Provide the (X, Y) coordinate of the cell's center where the given text is located.  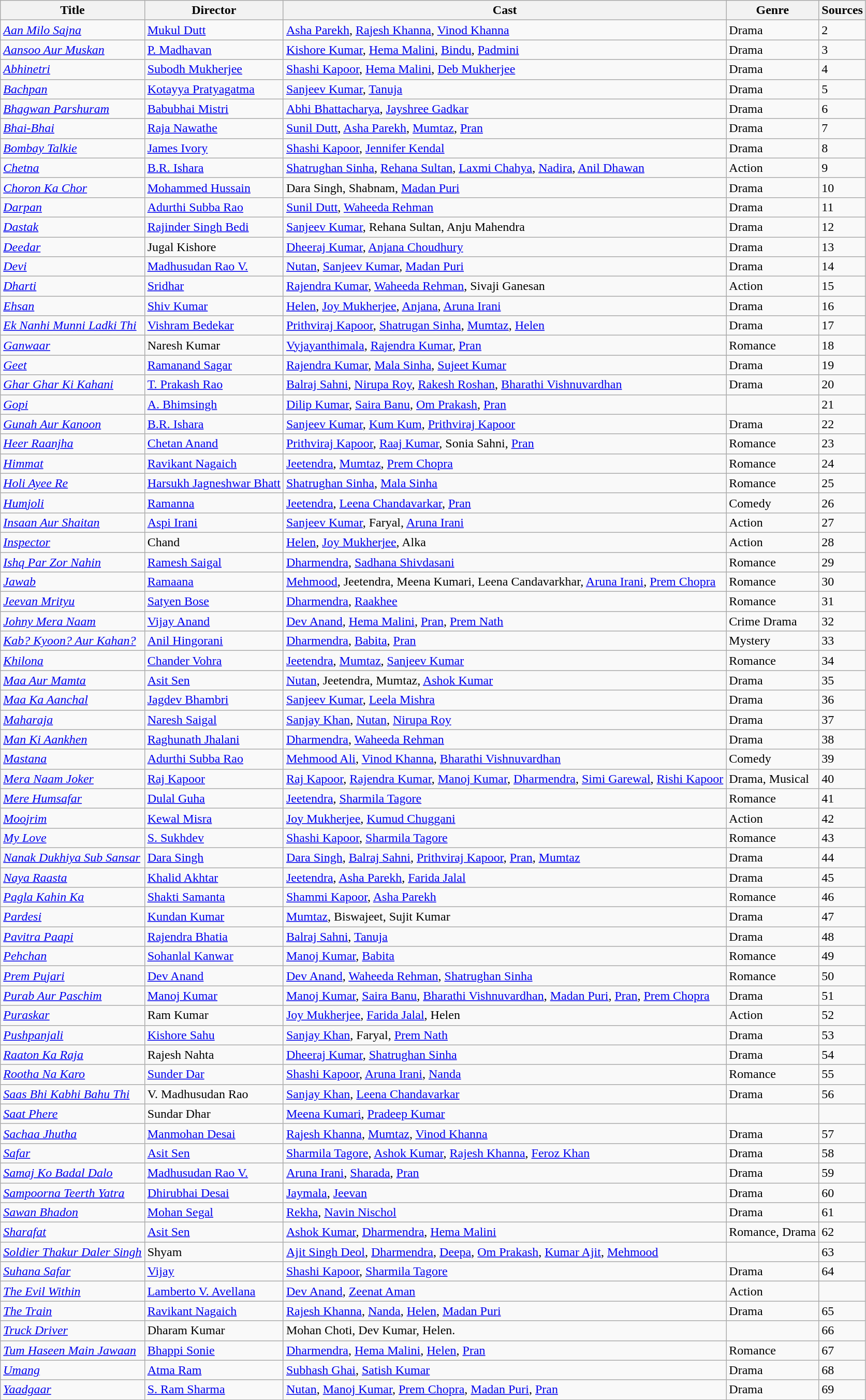
Mehmood, Jeetendra, Meena Kumari, Leena Candavarkhar, Aruna Irani, Prem Chopra (504, 582)
3 (843, 50)
10 (843, 187)
Dev Anand, Zeenat Aman (504, 1291)
Kishore Sahu (214, 1035)
15 (843, 286)
Ishq Par Zor Nahin (72, 562)
42 (843, 818)
Kundan Kumar (214, 917)
Shashi Kapoor, Aruna Irani, Nanda (504, 1074)
Gunah Aur Kanoon (72, 424)
Prithviraj Kapoor, Shatrugan Sinha, Mumtaz, Helen (504, 326)
Abhinetri (72, 69)
Johny Mera Naam (72, 621)
Naresh Kumar (214, 345)
Director (214, 10)
Darpan (72, 207)
Ehsan (72, 306)
Dara Singh, Balraj Sahni, Prithviraj Kapoor, Pran, Mumtaz (504, 857)
62 (843, 1232)
Soldier Thakur Daler Singh (72, 1252)
Ramaana (214, 582)
Chander Vohra (214, 661)
Vijay (214, 1272)
Sanjeev Kumar, Kum Kum, Prithviraj Kapoor (504, 424)
Sanjay Khan, Leena Chandavarkar (504, 1094)
Kishore Kumar, Hema Malini, Bindu, Padmini (504, 50)
53 (843, 1035)
Harsukh Jagneshwar Bhatt (214, 483)
Sunil Dutt, Waheeda Rehman (504, 207)
Helen, Joy Mukherjee, Alka (504, 542)
59 (843, 1173)
Dev Anand, Hema Malini, Pran, Prem Nath (504, 621)
Ek Nanhi Munni Ladki Thi (72, 326)
32 (843, 621)
Rajesh Nahta (214, 1055)
22 (843, 424)
28 (843, 542)
Dulal Guha (214, 798)
Nutan, Sanjeev Kumar, Madan Puri (504, 267)
34 (843, 661)
54 (843, 1055)
Nutan, Jeetendra, Mumtaz, Ashok Kumar (504, 680)
Sridhar (214, 286)
Jagdev Bhambri (214, 700)
Prithviraj Kapoor, Raaj Kumar, Sonia Sahni, Pran (504, 444)
25 (843, 483)
Purab Aur Paschim (72, 996)
Mukul Dutt (214, 30)
Manmohan Desai (214, 1133)
Ajit Singh Deol, Dharmendra, Deepa, Om Prakash, Kumar Ajit, Mehmood (504, 1252)
Manoj Kumar (214, 996)
14 (843, 267)
Mera Naam Joker (72, 779)
Anil Hingorani (214, 641)
Mastana (72, 759)
33 (843, 641)
8 (843, 148)
Joy Mukherjee, Kumud Chuggani (504, 818)
Mohan Choti, Dev Kumar, Helen. (504, 1331)
Pardesi (72, 917)
Jeetendra, Mumtaz, Prem Chopra (504, 463)
18 (843, 345)
Nutan, Manoj Kumar, Prem Chopra, Madan Puri, Pran (504, 1390)
Naresh Saigal (214, 720)
12 (843, 227)
40 (843, 779)
Jeetendra, Asha Parekh, Farida Jalal (504, 878)
Dara Singh, Shabnam, Madan Puri (504, 187)
30 (843, 582)
49 (843, 956)
Choron Ka Chor (72, 187)
Pushpanjali (72, 1035)
13 (843, 247)
Khalid Akhtar (214, 878)
Dharti (72, 286)
Jawab (72, 582)
V. Madhusudan Rao (214, 1094)
Sanjeev Kumar, Tanuja (504, 89)
Dhirubhai Desai (214, 1192)
Samaj Ko Badal Dalo (72, 1173)
Kab? Kyoon? Aur Kahan? (72, 641)
Maa Aur Mamta (72, 680)
Sampoorna Teerth Yatra (72, 1192)
Sawan Bhadon (72, 1213)
24 (843, 463)
Sunder Dar (214, 1074)
Bhappi Sonie (214, 1350)
Raja Nawathe (214, 128)
Bombay Talkie (72, 148)
6 (843, 109)
Shatrughan Sinha, Mala Sinha (504, 483)
Raj Kapoor, Rajendra Kumar, Manoj Kumar, Dharmendra, Simi Garewal, Rishi Kapoor (504, 779)
Sachaa Jhutha (72, 1133)
Mere Humsafar (72, 798)
Mehmood Ali, Vinod Khanna, Bharathi Vishnuvardhan (504, 759)
44 (843, 857)
Sohanlal Kanwar (214, 956)
7 (843, 128)
Shammi Kapoor, Asha Parekh (504, 897)
Jaymala, Jeevan (504, 1192)
Mohan Segal (214, 1213)
Sanjay Khan, Faryal, Prem Nath (504, 1035)
19 (843, 365)
39 (843, 759)
Truck Driver (72, 1331)
Abhi Bhattacharya, Jayshree Gadkar (504, 109)
Jeetendra, Mumtaz, Sanjeev Kumar (504, 661)
Devi (72, 267)
Rekha, Navin Nischol (504, 1213)
51 (843, 996)
37 (843, 720)
Geet (72, 365)
Jeetendra, Sharmila Tagore (504, 798)
Maa Ka Aanchal (72, 700)
2 (843, 30)
52 (843, 1015)
11 (843, 207)
Holi Ayee Re (72, 483)
Ghar Ghar Ki Kahani (72, 385)
Rajesh Khanna, Mumtaz, Vinod Khanna (504, 1133)
Manoj Kumar, Babita (504, 956)
Subhash Ghai, Satish Kumar (504, 1370)
Shashi Kapoor, Hema Malini, Deb Mukherjee (504, 69)
Yaadgaar (72, 1390)
63 (843, 1252)
The Train (72, 1311)
Khilona (72, 661)
Nanak Dukhiya Sub Sansar (72, 857)
Balraj Sahni, Nirupa Roy, Rakesh Roshan, Bharathi Vishnuvardhan (504, 385)
Helen, Joy Mukherjee, Anjana, Aruna Irani (504, 306)
Mumtaz, Biswajeet, Sujit Kumar (504, 917)
4 (843, 69)
Ram Kumar (214, 1015)
Inspector (72, 542)
Mohammed Hussain (214, 187)
S. Ram Sharma (214, 1390)
Drama, Musical (772, 779)
Jeetendra, Leena Chandavarkar, Pran (504, 503)
65 (843, 1311)
Heer Raanjha (72, 444)
P. Madhavan (214, 50)
Dharmendra, Babita, Pran (504, 641)
Dev Anand, Waheeda Rehman, Shatrughan Sinha (504, 976)
Rootha Na Karo (72, 1074)
Dara Singh (214, 857)
Chetan Anand (214, 444)
T. Prakash Rao (214, 385)
Maharaja (72, 720)
Raaton Ka Raja (72, 1055)
Rajendra Bhatia (214, 937)
23 (843, 444)
Manoj Kumar, Saira Banu, Bharathi Vishnuvardhan, Madan Puri, Pran, Prem Chopra (504, 996)
Pagla Kahin Ka (72, 897)
Raghunath Jhalani (214, 739)
Dharmendra, Waheeda Rehman (504, 739)
Rajesh Khanna, Nanda, Helen, Madan Puri (504, 1311)
Crime Drama (772, 621)
Sanjeev Kumar, Faryal, Aruna Irani (504, 522)
Aspi Irani (214, 522)
Shashi Kapoor, Jennifer Kendal (504, 148)
Humjoli (72, 503)
Lamberto V. Avellana (214, 1291)
Dev Anand (214, 976)
Dharmendra, Sadhana Shivdasani (504, 562)
Bhai-Bhai (72, 128)
31 (843, 602)
36 (843, 700)
Dastak (72, 227)
Rajendra Kumar, Mala Sinha, Sujeet Kumar (504, 365)
James Ivory (214, 148)
Himmat (72, 463)
Romance, Drama (772, 1232)
67 (843, 1350)
5 (843, 89)
The Evil Within (72, 1291)
60 (843, 1192)
Ramanna (214, 503)
Kotayya Pratyagatma (214, 89)
Gopi (72, 404)
Chetna (72, 168)
Vijay Anand (214, 621)
S. Sukhdev (214, 838)
Sanjeev Kumar, Leela Mishra (504, 700)
Sources (843, 10)
Pehchan (72, 956)
48 (843, 937)
Saat Phere (72, 1114)
Raj Kapoor (214, 779)
27 (843, 522)
Mystery (772, 641)
58 (843, 1153)
Umang (72, 1370)
38 (843, 739)
43 (843, 838)
64 (843, 1272)
Moojrim (72, 818)
Shakti Samanta (214, 897)
Dheeraj Kumar, Shatrughan Sinha (504, 1055)
Subodh Mukherjee (214, 69)
Shatrughan Sinha, Rehana Sultan, Laxmi Chahya, Nadira, Anil Dhawan (504, 168)
Rajinder Singh Bedi (214, 227)
Atma Ram (214, 1370)
61 (843, 1213)
Dilip Kumar, Saira Banu, Om Prakash, Pran (504, 404)
Shiv Kumar (214, 306)
50 (843, 976)
29 (843, 562)
35 (843, 680)
41 (843, 798)
Safar (72, 1153)
Joy Mukherjee, Farida Jalal, Helen (504, 1015)
Title (72, 10)
20 (843, 385)
Sanjeev Kumar, Rehana Sultan, Anju Mahendra (504, 227)
Aan Milo Sajna (72, 30)
Cast (504, 10)
46 (843, 897)
55 (843, 1074)
Aansoo Aur Muskan (72, 50)
Saas Bhi Kabhi Bahu Thi (72, 1094)
Babubhai Mistri (214, 109)
My Love (72, 838)
Bhagwan Parshuram (72, 109)
Dharam Kumar (214, 1331)
47 (843, 917)
Aruna Irani, Sharada, Pran (504, 1173)
Pavitra Paapi (72, 937)
45 (843, 878)
A. Bhimsingh (214, 404)
26 (843, 503)
Balraj Sahni, Tanuja (504, 937)
69 (843, 1390)
Asha Parekh, Rajesh Khanna, Vinod Khanna (504, 30)
Rajendra Kumar, Waheeda Rehman, Sivaji Ganesan (504, 286)
Satyen Bose (214, 602)
68 (843, 1370)
Jugal Kishore (214, 247)
Sanjay Khan, Nutan, Nirupa Roy (504, 720)
Sharmila Tagore, Ashok Kumar, Rajesh Khanna, Feroz Khan (504, 1153)
Deedar (72, 247)
Ganwaar (72, 345)
Shyam (214, 1252)
16 (843, 306)
21 (843, 404)
Sundar Dhar (214, 1114)
56 (843, 1094)
Ashok Kumar, Dharmendra, Hema Malini (504, 1232)
Dharmendra, Hema Malini, Helen, Pran (504, 1350)
Insaan Aur Shaitan (72, 522)
Sharafat (72, 1232)
Kewal Misra (214, 818)
57 (843, 1133)
Tum Haseen Main Jawaan (72, 1350)
Suhana Safar (72, 1272)
9 (843, 168)
Dharmendra, Raakhee (504, 602)
Naya Raasta (72, 878)
Puraskar (72, 1015)
Vishram Bedekar (214, 326)
Jeevan Mrityu (72, 602)
Meena Kumari, Pradeep Kumar (504, 1114)
Prem Pujari (72, 976)
Genre (772, 10)
Chand (214, 542)
Ramanand Sagar (214, 365)
Sunil Dutt, Asha Parekh, Mumtaz, Pran (504, 128)
Bachpan (72, 89)
Dheeraj Kumar, Anjana Choudhury (504, 247)
17 (843, 326)
Ramesh Saigal (214, 562)
Man Ki Aankhen (72, 739)
66 (843, 1331)
Vyjayanthimala, Rajendra Kumar, Pran (504, 345)
